Find where the given text appears and provide that cell's center as [x, y] coordinate. 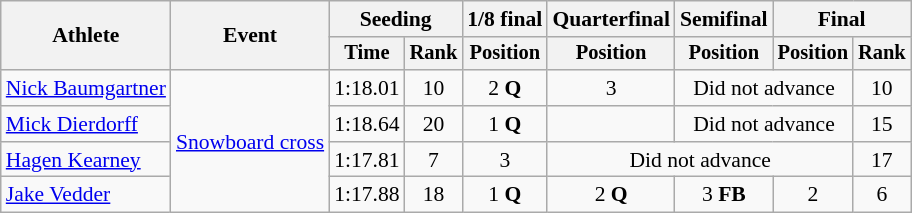
Snowboard cross [250, 141]
2 [813, 195]
20 [434, 124]
1:17.88 [366, 195]
6 [882, 195]
Semifinal [724, 19]
Quarterfinal [611, 19]
Event [250, 36]
7 [434, 160]
1:18.01 [366, 88]
18 [434, 195]
Nick Baumgartner [86, 88]
Hagen Kearney [86, 160]
Seeding [396, 19]
1/8 final [504, 19]
15 [882, 124]
1:18.64 [366, 124]
1:17.81 [366, 160]
Mick Dierdorff [86, 124]
Athlete [86, 36]
Final [842, 19]
17 [882, 160]
Time [366, 54]
3 FB [724, 195]
Jake Vedder [86, 195]
